Capture the cell that displays the provided text and extract its (X, Y) central coordinate. 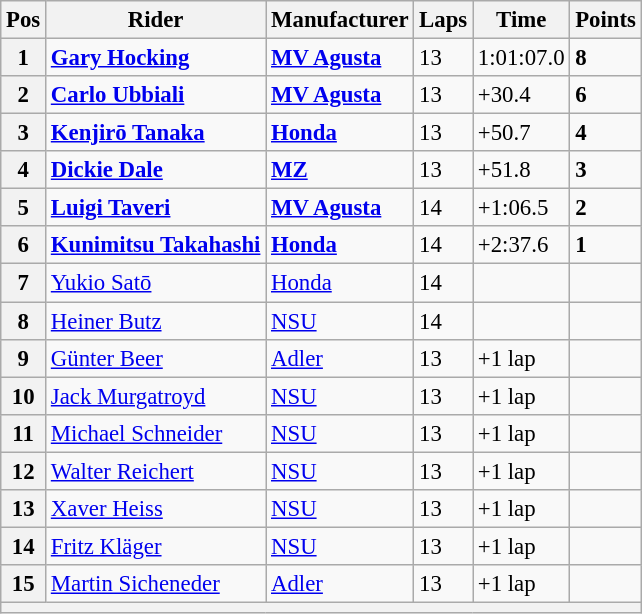
Gary Hocking (156, 58)
5 (24, 208)
Luigi Taveri (156, 208)
Fritz Kläger (156, 546)
+50.7 (522, 133)
12 (24, 471)
Carlo Ubbiali (156, 95)
Kenjirō Tanaka (156, 133)
Pos (24, 20)
+30.4 (522, 95)
Heiner Butz (156, 321)
9 (24, 358)
Manufacturer (340, 20)
7 (24, 283)
+51.8 (522, 170)
Time (522, 20)
+2:37.6 (522, 245)
Xaver Heiss (156, 509)
Günter Beer (156, 358)
Walter Reichert (156, 471)
Dickie Dale (156, 170)
Points (606, 20)
Yukio Satō (156, 283)
Laps (444, 20)
Kunimitsu Takahashi (156, 245)
10 (24, 396)
1:01:07.0 (522, 58)
11 (24, 433)
Michael Schneider (156, 433)
Rider (156, 20)
15 (24, 584)
+1:06.5 (522, 208)
Martin Sicheneder (156, 584)
Jack Murgatroyd (156, 396)
MZ (340, 170)
